Determine the (x, y) coordinate at the center of the cell enclosing the given text.  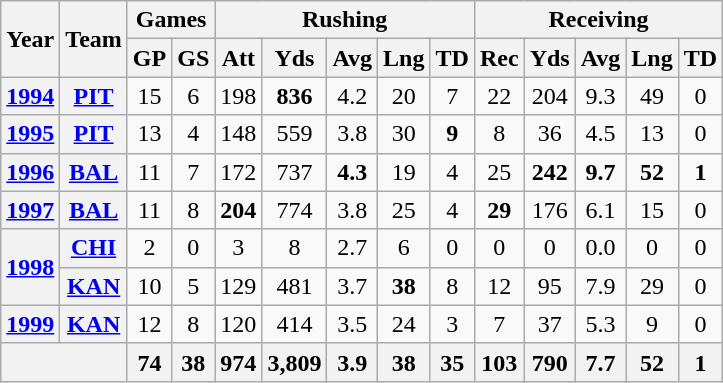
3,809 (294, 362)
3.9 (352, 362)
103 (499, 362)
1997 (30, 210)
9.7 (600, 172)
30 (404, 134)
95 (550, 286)
36 (550, 134)
4.2 (352, 96)
737 (294, 172)
4.3 (352, 172)
7.9 (600, 286)
Year (30, 39)
1998 (30, 267)
22 (499, 96)
74 (149, 362)
Att (238, 58)
CHI (94, 248)
559 (294, 134)
5 (194, 286)
49 (652, 96)
10 (149, 286)
242 (550, 172)
481 (294, 286)
414 (294, 324)
3.7 (352, 286)
148 (238, 134)
1995 (30, 134)
Receiving (598, 20)
2.7 (352, 248)
974 (238, 362)
176 (550, 210)
GP (149, 58)
7.7 (600, 362)
0.0 (600, 248)
774 (294, 210)
172 (238, 172)
790 (550, 362)
3.5 (352, 324)
9.3 (600, 96)
Team (94, 39)
129 (238, 286)
Rec (499, 58)
1996 (30, 172)
4.5 (600, 134)
GS (194, 58)
35 (452, 362)
37 (550, 324)
6.1 (600, 210)
Rushing (345, 20)
Games (170, 20)
2 (149, 248)
1994 (30, 96)
24 (404, 324)
19 (404, 172)
836 (294, 96)
5.3 (600, 324)
20 (404, 96)
120 (238, 324)
1999 (30, 324)
198 (238, 96)
